Output the (X, Y) coordinate of the center of the cell containing the given text.  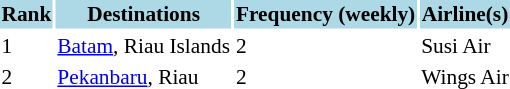
Frequency (weekly) (325, 14)
Batam, Riau Islands (144, 46)
Destinations (144, 14)
Rank (26, 14)
1 (26, 46)
2 (325, 46)
